Detect which cell encompasses the target text, then output its [x, y] center coordinate. 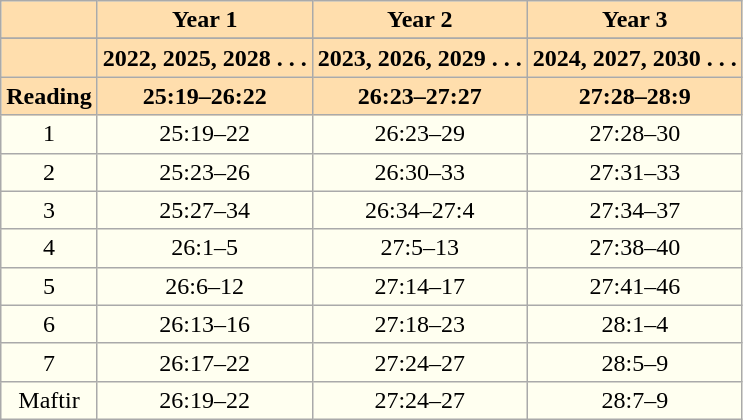
5 [49, 286]
25:23–26 [204, 172]
26:23–29 [420, 134]
27:41–46 [634, 286]
27:28–30 [634, 134]
26:6–12 [204, 286]
28:5–9 [634, 362]
25:27–34 [204, 210]
28:7–9 [634, 400]
26:1–5 [204, 248]
2024, 2027, 2030 . . . [634, 58]
27:28–28:9 [634, 96]
27:38–40 [634, 248]
3 [49, 210]
27:18–23 [420, 324]
25:19–22 [204, 134]
27:14–17 [420, 286]
26:30–33 [420, 172]
2 [49, 172]
Year 2 [420, 20]
25:19–26:22 [204, 96]
26:17–22 [204, 362]
28:1–4 [634, 324]
27:31–33 [634, 172]
7 [49, 362]
Maftir [49, 400]
6 [49, 324]
4 [49, 248]
2023, 2026, 2029 . . . [420, 58]
26:23–27:27 [420, 96]
Year 1 [204, 20]
26:34–27:4 [420, 210]
27:5–13 [420, 248]
26:19–22 [204, 400]
1 [49, 134]
Reading [49, 96]
2022, 2025, 2028 . . . [204, 58]
Year 3 [634, 20]
26:13–16 [204, 324]
27:34–37 [634, 210]
